Locate the cell with the specified text and output its (X, Y) center coordinate. 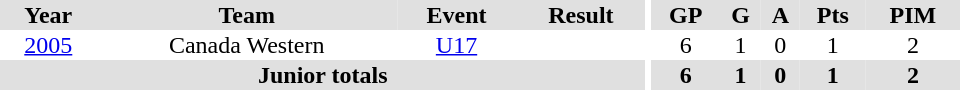
GP (686, 15)
2005 (48, 45)
Year (48, 15)
Junior totals (323, 75)
U17 (456, 45)
Canada Western (247, 45)
Team (247, 15)
Event (456, 15)
PIM (913, 15)
Result (580, 15)
Pts (833, 15)
G (740, 15)
A (780, 15)
